Scan for the cell matching the given text and deliver its (X, Y) coordinate at center. 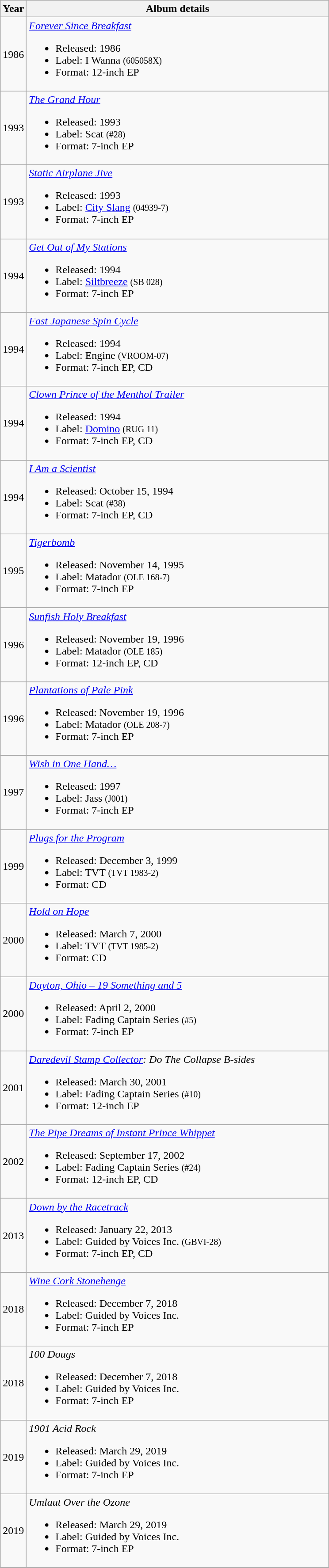
The Pipe Dreams of Instant Prince WhippetReleased: September 17, 2002Label: Fading Captain Series (#24)Format: 12-inch EP, CD (178, 1161)
Plantations of Pale PinkReleased: November 19, 1996Label: Matador (OLE 208-7)Format: 7-inch EP (178, 719)
The Grand HourReleased: 1993Label: Scat (#28)Format: 7-inch EP (178, 128)
1995 (13, 571)
Static Airplane JiveReleased: 1993Label: City Slang (04939-7)Format: 7-inch EP (178, 202)
1999 (13, 866)
Forever Since BreakfastReleased: 1986Label: I Wanna (605058X)Format: 12-inch EP (178, 54)
2013 (13, 1236)
Album details (178, 9)
Umlaut Over the OzoneReleased: March 29, 2019Label: Guided by Voices Inc.Format: 7-inch EP (178, 1531)
Wish in One Hand…Released: 1997Label: Jass (J001)Format: 7-inch EP (178, 792)
1986 (13, 54)
Down by the RacetrackReleased: January 22, 2013Label: Guided by Voices Inc. (GBVI-28)Format: 7-inch EP, CD (178, 1236)
2001 (13, 1088)
Sunfish Holy BreakfastReleased: November 19, 1996Label: Matador (OLE 185)Format: 12-inch EP, CD (178, 644)
Fast Japanese Spin CycleReleased: 1994Label: Engine (VROOM-07)Format: 7-inch EP, CD (178, 349)
1997 (13, 792)
I Am a ScientistReleased: October 15, 1994Label: Scat (#38)Format: 7-inch EP, CD (178, 497)
Clown Prince of the Menthol TrailerReleased: 1994Label: Domino (RUG 11)Format: 7-inch EP, CD (178, 423)
Daredevil Stamp Collector: Do The Collapse B-sidesReleased: March 30, 2001Label: Fading Captain Series (#10)Format: 12-inch EP (178, 1088)
1901 Acid RockReleased: March 29, 2019Label: Guided by Voices Inc.Format: 7-inch EP (178, 1457)
Plugs for the ProgramReleased: December 3, 1999Label: TVT (TVT 1983-2)Format: CD (178, 866)
Get Out of My StationsReleased: 1994Label: Siltbreeze (SB 028)Format: 7-inch EP (178, 276)
Year (13, 9)
100 DougsReleased: December 7, 2018Label: Guided by Voices Inc.Format: 7-inch EP (178, 1383)
Dayton, Ohio – 19 Something and 5 Released: April 2, 2000Label: Fading Captain Series (#5)Format: 7-inch EP (178, 1014)
Wine Cork StonehengeReleased: December 7, 2018Label: Guided by Voices Inc.Format: 7-inch EP (178, 1309)
2002 (13, 1161)
Hold on HopeReleased: March 7, 2000Label: TVT (TVT 1985-2)Format: CD (178, 940)
TigerbombReleased: November 14, 1995Label: Matador (OLE 168-7)Format: 7-inch EP (178, 571)
